Extract the (X, Y) coordinate from the center of the cell holding the provided text.  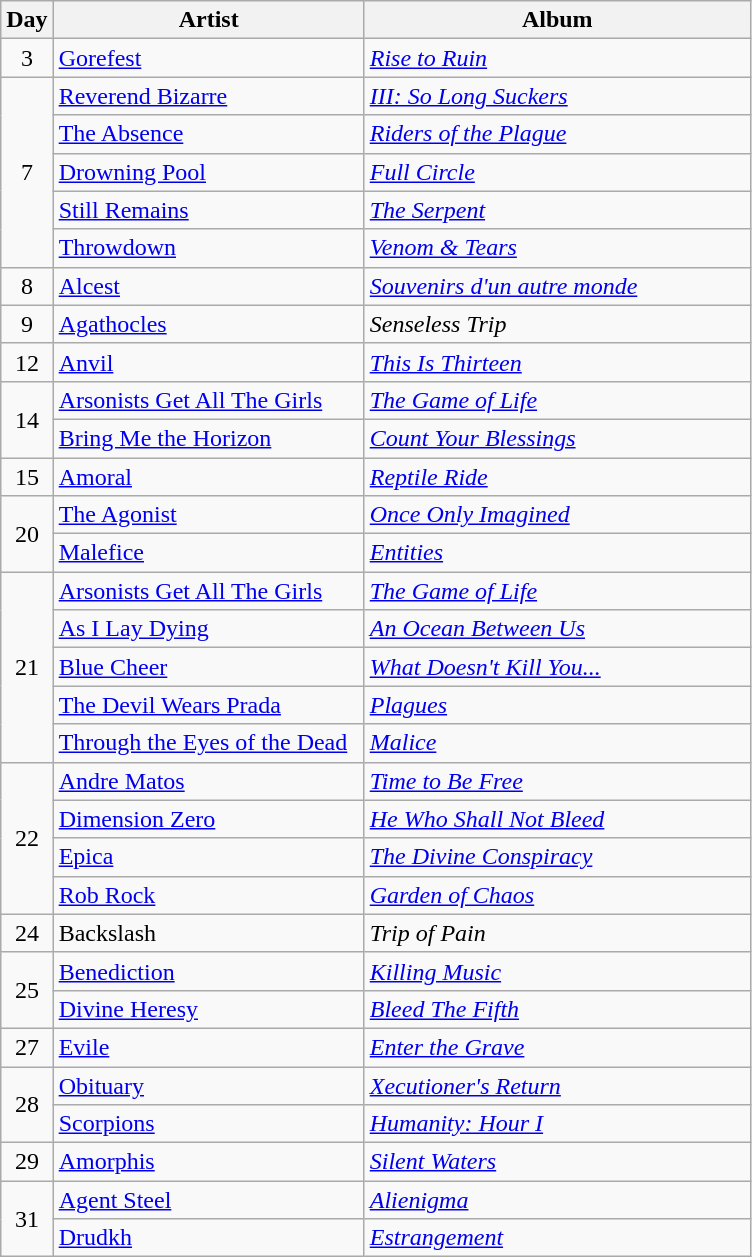
24 (27, 933)
31 (27, 1219)
Rise to Ruin (557, 58)
Backslash (208, 933)
Full Circle (557, 172)
Still Remains (208, 210)
This Is Thirteen (557, 362)
Anvil (208, 362)
An Ocean Between Us (557, 629)
20 (27, 534)
21 (27, 667)
Amorphis (208, 1162)
Souvenirs d'un autre monde (557, 286)
Estrangement (557, 1238)
Alcest (208, 286)
Amoral (208, 477)
Epica (208, 857)
Malice (557, 743)
III: So Long Suckers (557, 96)
8 (27, 286)
22 (27, 838)
Humanity: Hour I (557, 1124)
Senseless Trip (557, 324)
Alienigma (557, 1200)
The Serpent (557, 210)
Once Only Imagined (557, 515)
Entities (557, 553)
Plagues (557, 705)
14 (27, 419)
15 (27, 477)
Through the Eyes of the Dead (208, 743)
Throwdown (208, 248)
Garden of Chaos (557, 895)
Artist (208, 20)
Evile (208, 1047)
Venom & Tears (557, 248)
Bleed The Fifth (557, 1009)
Agent Steel (208, 1200)
Killing Music (557, 971)
Drudkh (208, 1238)
The Absence (208, 134)
The Agonist (208, 515)
Rob Rock (208, 895)
Drowning Pool (208, 172)
Reptile Ride (557, 477)
Album (557, 20)
The Devil Wears Prada (208, 705)
25 (27, 990)
Day (27, 20)
Xecutioner's Return (557, 1085)
3 (27, 58)
Scorpions (208, 1124)
Enter the Grave (557, 1047)
What Doesn't Kill You... (557, 667)
Malefice (208, 553)
Agathocles (208, 324)
Reverend Bizarre (208, 96)
Dimension Zero (208, 819)
Gorefest (208, 58)
Divine Heresy (208, 1009)
Bring Me the Horizon (208, 438)
28 (27, 1104)
He Who Shall Not Bleed (557, 819)
Benediction (208, 971)
7 (27, 172)
9 (27, 324)
Count Your Blessings (557, 438)
Blue Cheer (208, 667)
12 (27, 362)
Riders of the Plague (557, 134)
Trip of Pain (557, 933)
Silent Waters (557, 1162)
27 (27, 1047)
As I Lay Dying (208, 629)
The Divine Conspiracy (557, 857)
Obituary (208, 1085)
29 (27, 1162)
Andre Matos (208, 781)
Time to Be Free (557, 781)
